Output the (x, y) coordinate of the center of the cell containing the given text.  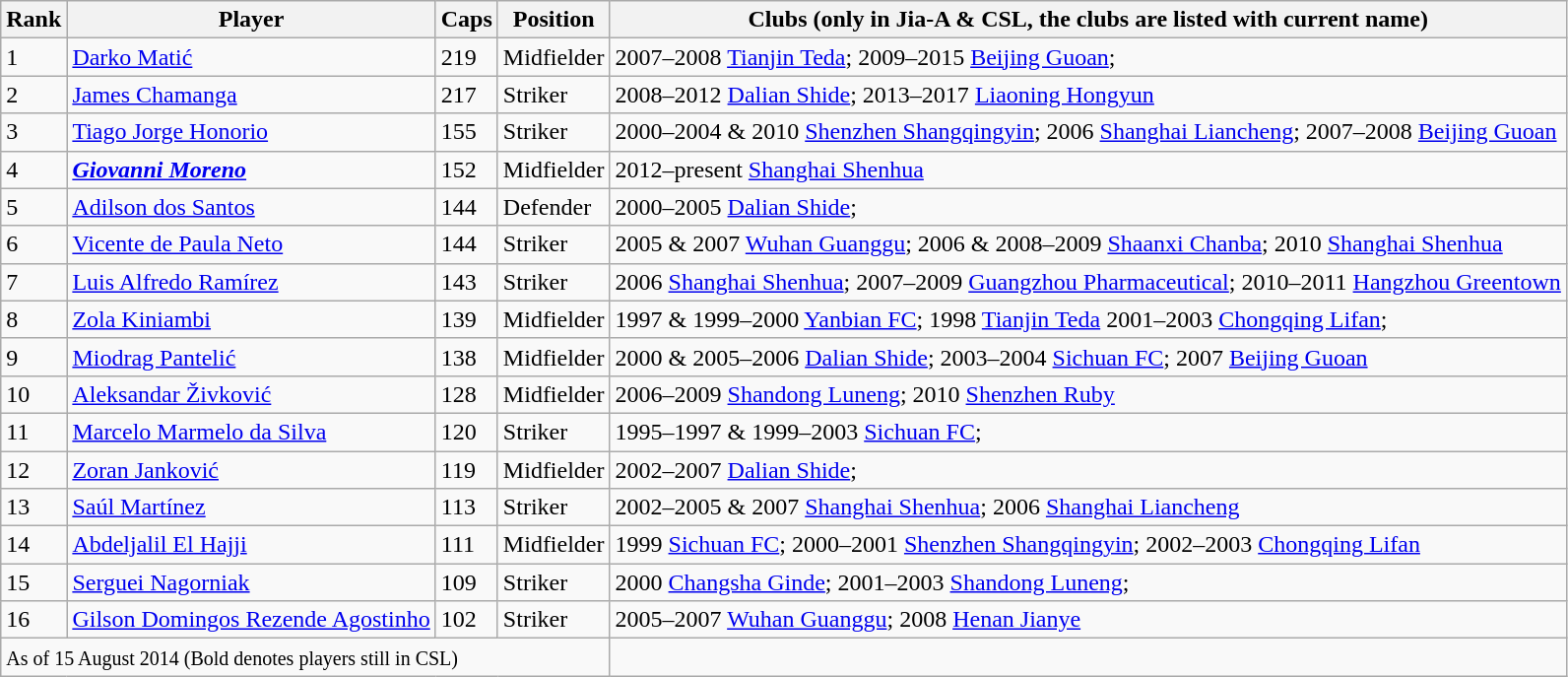
Serguei Nagorniak (251, 582)
155 (467, 132)
Gilson Domingos Rezende Agostinho (251, 620)
2000–2004 & 2010 Shenzhen Shangqingyin; 2006 Shanghai Liancheng; 2007–2008 Beijing Guoan (1087, 132)
Clubs (only in Jia-A & CSL, the clubs are listed with current name) (1087, 20)
4 (33, 169)
102 (467, 620)
Luis Alfredo Ramírez (251, 282)
16 (33, 620)
2000–2005 Dalian Shide; (1087, 207)
138 (467, 357)
143 (467, 282)
2005 & 2007 Wuhan Guanggu; 2006 & 2008–2009 Shaanxi Chanba; 2010 Shanghai Shenhua (1087, 244)
6 (33, 244)
219 (467, 57)
Abdeljalil El Hajji (251, 545)
1997 & 1999–2000 Yanbian FC; 1998 Tianjin Teda 2001–2003 Chongqing Lifan; (1087, 319)
2000 & 2005–2006 Dalian Shide; 2003–2004 Sichuan FC; 2007 Beijing Guoan (1087, 357)
2002–2007 Dalian Shide; (1087, 470)
Zoran Janković (251, 470)
139 (467, 319)
11 (33, 432)
14 (33, 545)
Saúl Martínez (251, 508)
2000 Changsha Ginde; 2001–2003 Shandong Luneng; (1087, 582)
15 (33, 582)
12 (33, 470)
9 (33, 357)
8 (33, 319)
1999 Sichuan FC; 2000–2001 Shenzhen Shangqingyin; 2002–2003 Chongqing Lifan (1087, 545)
2012–present Shanghai Shenhua (1087, 169)
2005–2007 Wuhan Guanggu; 2008 Henan Jianye (1087, 620)
120 (467, 432)
128 (467, 394)
2008–2012 Dalian Shide; 2013–2017 Liaoning Hongyun (1087, 95)
13 (33, 508)
Player (251, 20)
Marcelo Marmelo da Silva (251, 432)
James Chamanga (251, 95)
As of 15 August 2014 (Bold denotes players still in CSL) (305, 657)
2007–2008 Tianjin Teda; 2009–2015 Beijing Guoan; (1087, 57)
2006 Shanghai Shenhua; 2007–2009 Guangzhou Pharmaceutical; 2010–2011 Hangzhou Greentown (1087, 282)
109 (467, 582)
Caps (467, 20)
Adilson dos Santos (251, 207)
Vicente de Paula Neto (251, 244)
Zola Kiniambi (251, 319)
Position (554, 20)
Aleksandar Živković (251, 394)
2006–2009 Shandong Luneng; 2010 Shenzhen Ruby (1087, 394)
10 (33, 394)
2 (33, 95)
111 (467, 545)
3 (33, 132)
2002–2005 & 2007 Shanghai Shenhua; 2006 Shanghai Liancheng (1087, 508)
Giovanni Moreno (251, 169)
Darko Matić (251, 57)
1995–1997 & 1999–2003 Sichuan FC; (1087, 432)
7 (33, 282)
Miodrag Pantelić (251, 357)
113 (467, 508)
Rank (33, 20)
Tiago Jorge Honorio (251, 132)
Defender (554, 207)
217 (467, 95)
152 (467, 169)
119 (467, 470)
1 (33, 57)
5 (33, 207)
